Return the [x, y] coordinate for the center point of the cell that contains the specified text.  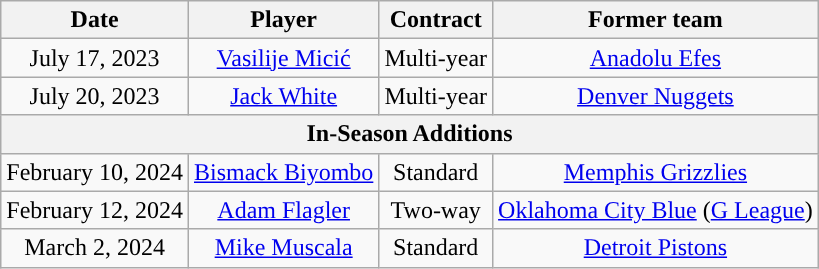
February 12, 2024 [95, 210]
Bismack Biyombo [283, 172]
July 17, 2023 [95, 58]
February 10, 2024 [95, 172]
Anadolu Efes [656, 58]
July 20, 2023 [95, 96]
Memphis Grizzlies [656, 172]
In-Season Additions [410, 134]
Vasilije Micić [283, 58]
Former team [656, 20]
Contract [436, 20]
Two-way [436, 210]
Oklahoma City Blue (G League) [656, 210]
Mike Muscala [283, 248]
Date [95, 20]
March 2, 2024 [95, 248]
Jack White [283, 96]
Adam Flagler [283, 210]
Denver Nuggets [656, 96]
Detroit Pistons [656, 248]
Player [283, 20]
